Provide the [X, Y] coordinate of the cell's center where the given text is located.  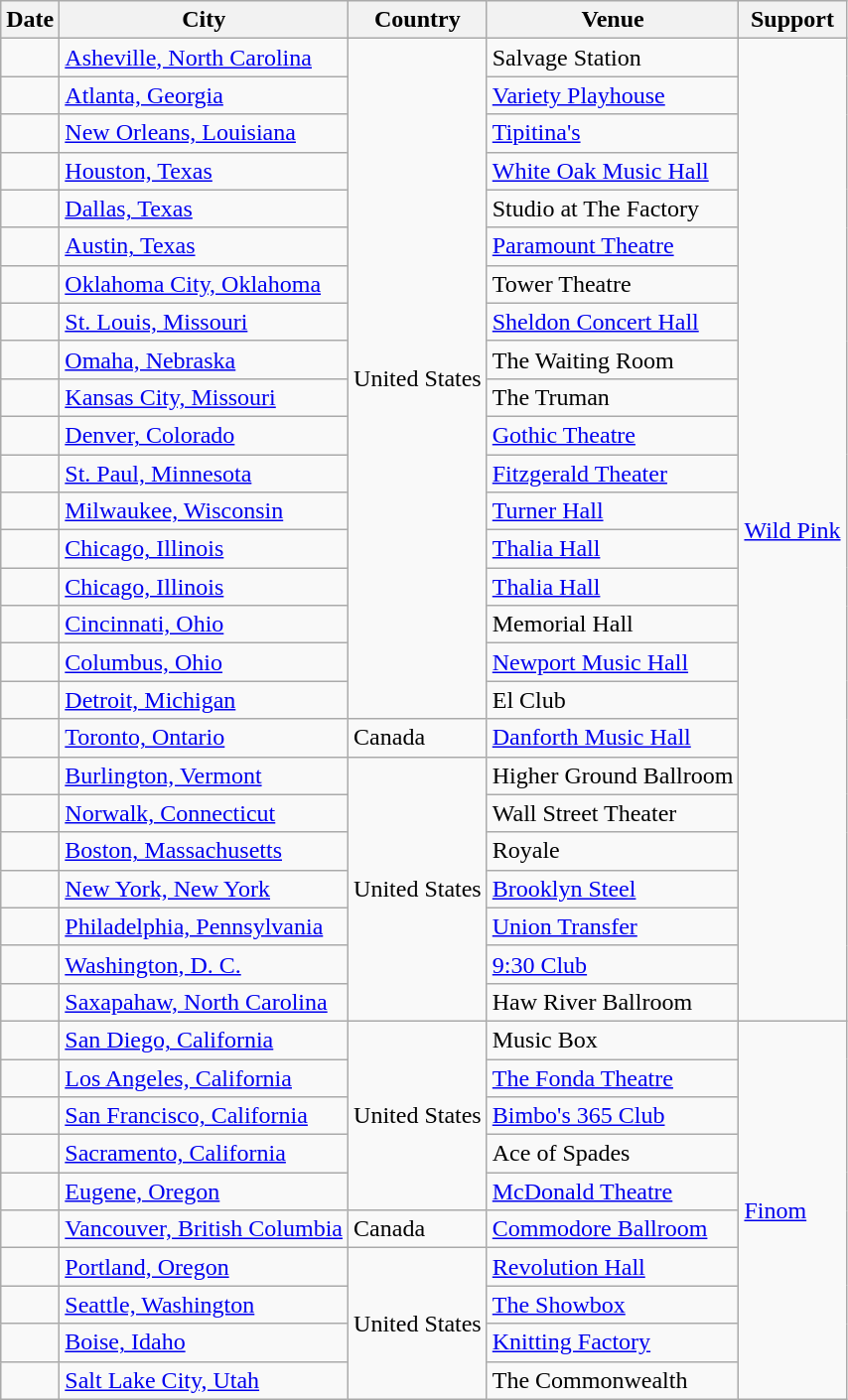
Saxapahaw, North Carolina [205, 1002]
Toronto, Ontario [205, 738]
Philadelphia, Pennsylvania [205, 926]
Atlanta, Georgia [205, 95]
San Diego, California [205, 1040]
Columbus, Ohio [205, 662]
Fitzgerald Theater [613, 474]
Sacramento, California [205, 1154]
The Truman [613, 397]
Tower Theatre [613, 284]
Danforth Music Hall [613, 738]
Venue [613, 20]
Music Box [613, 1040]
Date [30, 20]
Salt Lake City, Utah [205, 1380]
Haw River Ballroom [613, 1002]
Royale [613, 851]
Denver, Colorado [205, 435]
New York, New York [205, 889]
Wall Street Theater [613, 813]
Cincinnati, Ohio [205, 625]
Revolution Hall [613, 1267]
Omaha, Nebraska [205, 359]
McDonald Theatre [613, 1191]
Eugene, Oregon [205, 1191]
Portland, Oregon [205, 1267]
Austin, Texas [205, 246]
Oklahoma City, Oklahoma [205, 284]
Dallas, Texas [205, 209]
Union Transfer [613, 926]
El Club [613, 700]
Support [792, 20]
Tipitina's [613, 133]
Milwaukee, Wisconsin [205, 511]
Wild Pink [792, 530]
Boise, Idaho [205, 1342]
New Orleans, Louisiana [205, 133]
Variety Playhouse [613, 95]
The Waiting Room [613, 359]
Knitting Factory [613, 1342]
Burlington, Vermont [205, 775]
Higher Ground Ballroom [613, 775]
Newport Music Hall [613, 662]
St. Louis, Missouri [205, 322]
Los Angeles, California [205, 1077]
Turner Hall [613, 511]
Commodore Ballroom [613, 1229]
Paramount Theatre [613, 246]
Country [418, 20]
Washington, D. C. [205, 964]
St. Paul, Minnesota [205, 474]
Memorial Hall [613, 625]
Kansas City, Missouri [205, 397]
The Commonwealth [613, 1380]
Finom [792, 1209]
Vancouver, British Columbia [205, 1229]
Detroit, Michigan [205, 700]
Studio at The Factory [613, 209]
City [205, 20]
Norwalk, Connecticut [205, 813]
Bimbo's 365 Club [613, 1116]
Boston, Massachusetts [205, 851]
Houston, Texas [205, 171]
Seattle, Washington [205, 1305]
Salvage Station [613, 58]
Brooklyn Steel [613, 889]
The Showbox [613, 1305]
9:30 Club [613, 964]
Ace of Spades [613, 1154]
Asheville, North Carolina [205, 58]
White Oak Music Hall [613, 171]
Sheldon Concert Hall [613, 322]
The Fonda Theatre [613, 1077]
San Francisco, California [205, 1116]
Gothic Theatre [613, 435]
